Locate the cell with the specified text and output its [x, y] center coordinate. 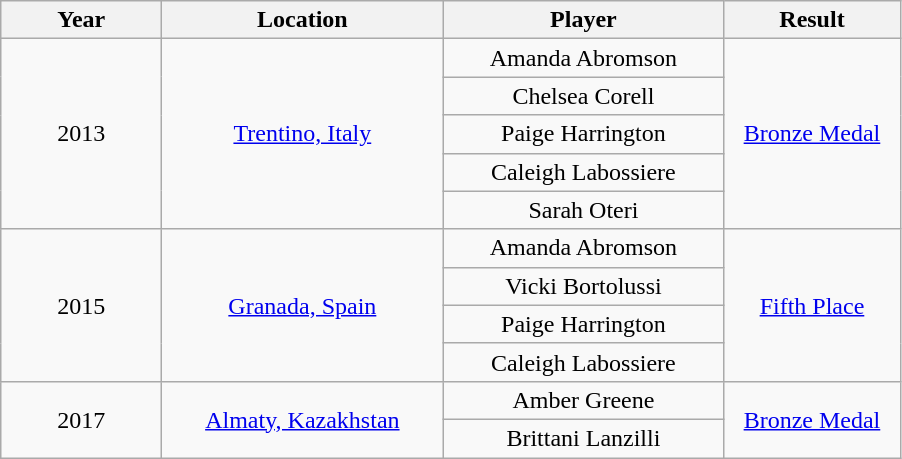
Trentino, Italy [302, 134]
Amber Greene [584, 400]
Almaty, Kazakhstan [302, 419]
Vicki Bortolussi [584, 286]
2017 [82, 419]
2013 [82, 134]
Brittani Lanzilli [584, 438]
Granada, Spain [302, 305]
2015 [82, 305]
Result [812, 20]
Player [584, 20]
Fifth Place [812, 305]
Chelsea Corell [584, 96]
Location [302, 20]
Year [82, 20]
Sarah Oteri [584, 210]
